Provide the [X, Y] coordinate of the cell's center where the given text is located.  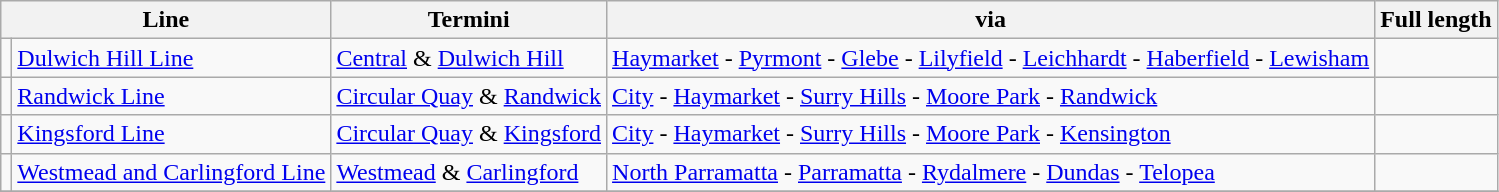
Westmead & Carlingford [469, 172]
via [991, 20]
Full length [1436, 20]
Kingsford Line [172, 134]
Termini [469, 20]
City - Haymarket - Surry Hills - Moore Park - Kensington [991, 134]
Dulwich Hill Line [172, 58]
Central & Dulwich Hill [469, 58]
Westmead and Carlingford Line [172, 172]
Circular Quay & Randwick [469, 96]
Haymarket - Pyrmont - Glebe - Lilyfield - Leichhardt - Haberfield - Lewisham [991, 58]
City - Haymarket - Surry Hills - Moore Park - Randwick [991, 96]
Circular Quay & Kingsford [469, 134]
North Parramatta - Parramatta - Rydalmere - Dundas - Telopea [991, 172]
Randwick Line [172, 96]
Line [166, 20]
